Locate the cell with the specified text and output its [X, Y] center coordinate. 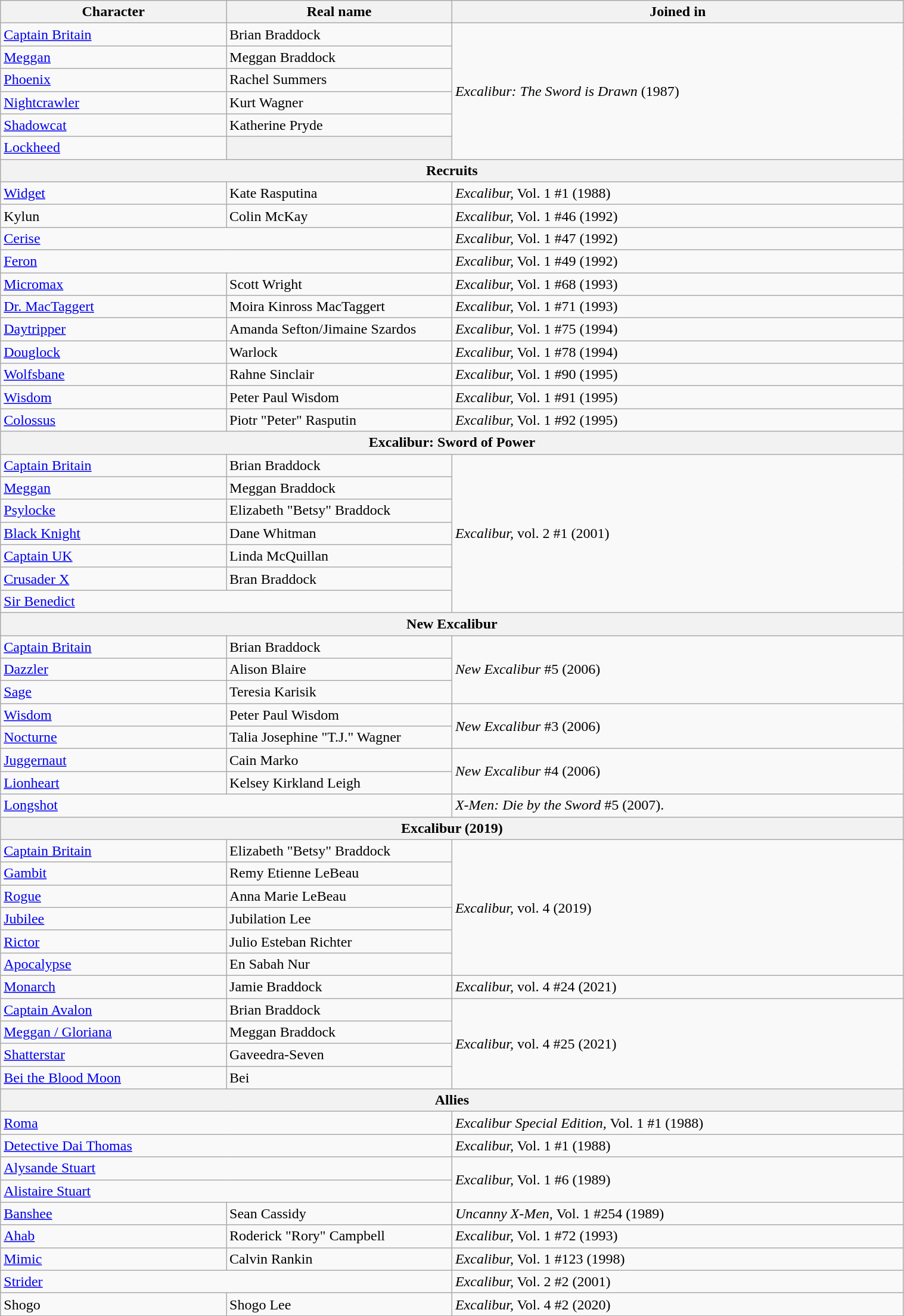
Dazzler [113, 670]
Kylun [113, 216]
Widget [113, 193]
Roma [226, 1123]
Bran Braddock [340, 578]
Jamie Braddock [340, 987]
Shogo [113, 1304]
Excalibur, vol. 4 #25 (2021) [678, 1044]
Cerise [226, 238]
Excalibur, Vol. 1 #47 (1992) [678, 238]
Lionheart [113, 783]
Lockheed [113, 148]
Excalibur, Vol. 1 #75 (1994) [678, 329]
Daytripper [113, 329]
Piotr "Peter" Rasputin [340, 420]
Crusader X [113, 578]
Amanda Sefton/Jimaine Szardos [340, 329]
Excalibur, Vol. 1 #91 (1995) [678, 397]
Meggan / Gloriana [113, 1032]
Excalibur, Vol. 1 #46 (1992) [678, 216]
Wolfsbane [113, 375]
Rogue [113, 896]
Phoenix [113, 80]
Gaveedra-Seven [340, 1055]
Real name [340, 12]
Kurt Wagner [340, 102]
Excalibur (2019) [452, 828]
Black Knight [113, 533]
Cain Marko [340, 760]
Sir Benedict [226, 601]
Excalibur, Vol. 1 #6 (1989) [678, 1180]
Sean Cassidy [340, 1214]
Excalibur: The Sword is Drawn (1987) [678, 91]
Excalibur, Vol. 1 #123 (1998) [678, 1259]
Linda McQuillan [340, 556]
Detective Dai Thomas [226, 1146]
Nocturne [113, 738]
Excalibur Special Edition, Vol. 1 #1 (1988) [678, 1123]
Alistaire Stuart [226, 1191]
Captain UK [113, 556]
New Excalibur [452, 624]
Gambit [113, 873]
Moira Kinross MacTaggert [340, 307]
Psylocke [113, 511]
Julio Esteban Richter [340, 941]
Excalibur, Vol. 1 #49 (1992) [678, 261]
Rahne Sinclair [340, 375]
Monarch [113, 987]
Shadowcat [113, 125]
Strider [226, 1281]
Apocalypse [113, 964]
Captain Avalon [113, 1010]
Excalibur, vol. 4 #24 (2021) [678, 987]
X-Men: Die by the Sword #5 (2007). [678, 805]
Joined in [678, 12]
Anna Marie LeBeau [340, 896]
Douglock [113, 352]
Character [113, 12]
Allies [452, 1100]
Calvin Rankin [340, 1259]
Uncanny X-Men, Vol. 1 #254 (1989) [678, 1214]
Excalibur: Sword of Power [452, 443]
Dane Whitman [340, 533]
Nightcrawler [113, 102]
New Excalibur #4 (2006) [678, 771]
Bei the Blood Moon [113, 1078]
Banshee [113, 1214]
Excalibur, Vol. 4 #2 (2020) [678, 1304]
Shogo Lee [340, 1304]
Kate Rasputina [340, 193]
Excalibur, Vol. 1 #92 (1995) [678, 420]
New Excalibur #5 (2006) [678, 669]
Katherine Pryde [340, 125]
Warlock [340, 352]
Bei [340, 1078]
Shatterstar [113, 1055]
Recruits [452, 170]
Excalibur, vol. 4 (2019) [678, 907]
Kelsey Kirkland Leigh [340, 783]
Alison Blaire [340, 670]
Excalibur, Vol. 2 #2 (2001) [678, 1281]
Micromax [113, 284]
Excalibur, Vol. 1 #72 (1993) [678, 1236]
En Sabah Nur [340, 964]
Rictor [113, 941]
Mimic [113, 1259]
Excalibur, Vol. 1 #68 (1993) [678, 284]
Roderick "Rory" Campbell [340, 1236]
Scott Wright [340, 284]
Talia Josephine "T.J." Wagner [340, 738]
Rachel Summers [340, 80]
New Excalibur #3 (2006) [678, 726]
Colossus [113, 420]
Juggernaut [113, 760]
Alysande Stuart [226, 1168]
Jubilation Lee [340, 919]
Colin McKay [340, 216]
Feron [226, 261]
Excalibur, Vol. 1 #71 (1993) [678, 307]
Excalibur, Vol. 1 #90 (1995) [678, 375]
Ahab [113, 1236]
Remy Etienne LeBeau [340, 873]
Longshot [226, 805]
Excalibur, vol. 2 #1 (2001) [678, 533]
Teresia Karisik [340, 692]
Jubilee [113, 919]
Sage [113, 692]
Excalibur, Vol. 1 #78 (1994) [678, 352]
Dr. MacTaggert [113, 307]
